From the cell containing the given text, extract its center point as [x, y] coordinate. 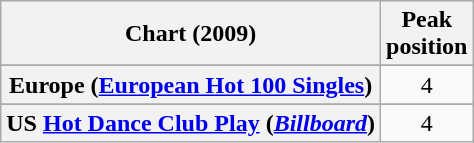
Peakposition [427, 34]
US Hot Dance Club Play (Billboard) [191, 123]
Europe (European Hot 100 Singles) [191, 85]
Chart (2009) [191, 34]
